Detect which cell encompasses the target text, then output its (X, Y) center coordinate. 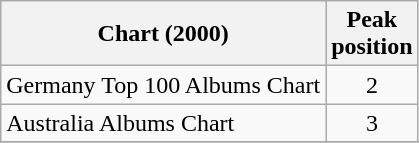
Chart (2000) (164, 34)
Germany Top 100 Albums Chart (164, 85)
2 (372, 85)
3 (372, 123)
Australia Albums Chart (164, 123)
Peakposition (372, 34)
